Find where the given text appears and provide that cell's center as (X, Y) coordinate. 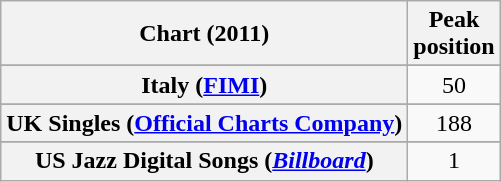
188 (454, 123)
UK Singles (Official Charts Company) (204, 123)
50 (454, 85)
Peakposition (454, 34)
Italy (FIMI) (204, 85)
US Jazz Digital Songs (Billboard) (204, 161)
Chart (2011) (204, 34)
1 (454, 161)
